Return the [X, Y] coordinate for the center point of the cell that contains the specified text.  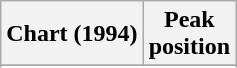
Peakposition [189, 34]
Chart (1994) [72, 34]
